Identify which cell holds the provided text, then report its (x, y) central coordinate. 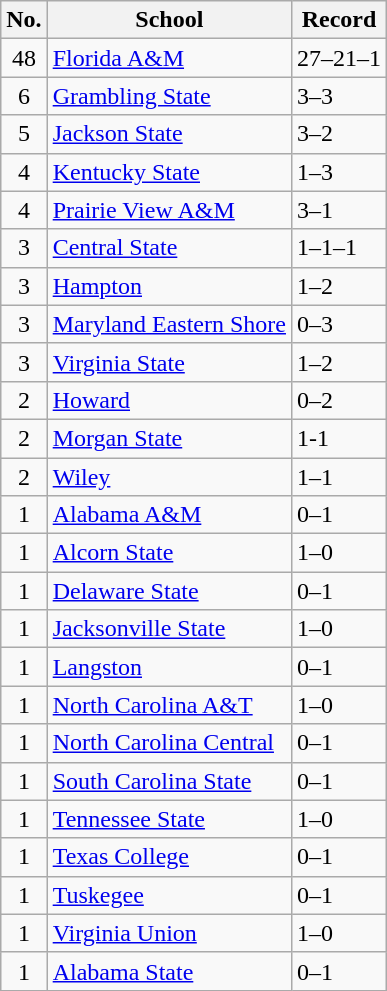
Virginia Union (169, 933)
Alabama A&M (169, 515)
0–3 (338, 324)
5 (24, 134)
No. (24, 20)
Texas College (169, 857)
Kentucky State (169, 172)
Tuskegee (169, 895)
Morgan State (169, 438)
27–21–1 (338, 58)
3–1 (338, 210)
0–2 (338, 400)
Alcorn State (169, 553)
Hampton (169, 286)
Record (338, 20)
1–1–1 (338, 248)
Prairie View A&M (169, 210)
Grambling State (169, 96)
3–2 (338, 134)
Central State (169, 248)
1–3 (338, 172)
North Carolina A&T (169, 705)
Delaware State (169, 591)
Alabama State (169, 971)
South Carolina State (169, 781)
School (169, 20)
Virginia State (169, 362)
Wiley (169, 477)
Howard (169, 400)
6 (24, 96)
3–3 (338, 96)
Langston (169, 667)
1–1 (338, 477)
Jackson State (169, 134)
Florida A&M (169, 58)
48 (24, 58)
Tennessee State (169, 819)
1-1 (338, 438)
Maryland Eastern Shore (169, 324)
North Carolina Central (169, 743)
Jacksonville State (169, 629)
